Determine the [X, Y] coordinate at the center of the cell enclosing the given text.  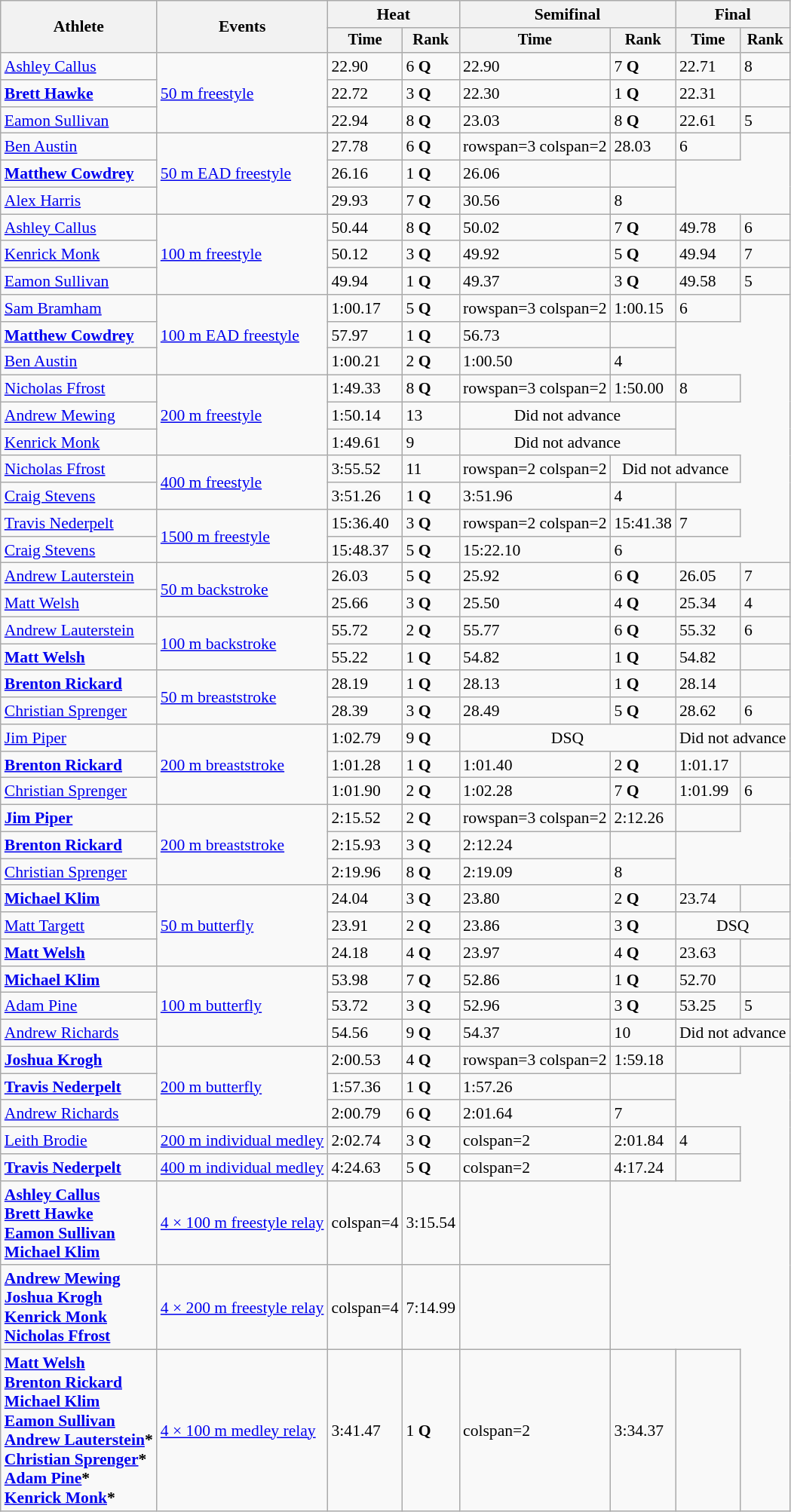
2:01.64 [535, 1114]
22.94 [365, 121]
57.97 [365, 335]
2:15.93 [365, 846]
1:01.90 [365, 791]
Andrew Mewing [78, 416]
100 m backstroke [243, 644]
Matt Targett [78, 926]
1:02.28 [535, 791]
1:49.33 [365, 389]
1:02.79 [365, 738]
24.18 [365, 953]
2:01.84 [643, 1140]
1:00.50 [535, 362]
1:01.99 [708, 791]
22.71 [708, 66]
56.73 [535, 335]
3:51.96 [535, 496]
9 [431, 442]
50.12 [365, 255]
54.37 [535, 1033]
4:17.24 [643, 1168]
29.93 [365, 201]
23.91 [365, 926]
23.63 [708, 953]
13 [431, 416]
4:24.63 [365, 1168]
25.34 [708, 604]
22.30 [535, 93]
55.77 [535, 631]
1:59.18 [643, 1061]
52.96 [535, 1006]
50 m EAD freestyle [243, 173]
53.98 [365, 980]
50 m backstroke [243, 589]
1:01.40 [535, 765]
Heat [394, 14]
Leith Brodie [78, 1140]
Alex Harris [78, 201]
2:02.74 [365, 1140]
2:19.96 [365, 872]
53.72 [365, 1006]
23.74 [708, 899]
4 × 100 m freestyle relay [243, 1223]
11 [431, 470]
2:12.26 [643, 819]
15:48.37 [365, 550]
26.16 [365, 174]
53.25 [708, 1006]
26.06 [535, 174]
50 m freestyle [243, 93]
1:50.14 [365, 416]
100 m EAD freestyle [243, 335]
22.31 [708, 93]
200 m freestyle [243, 416]
2:19.09 [535, 872]
28.13 [535, 684]
1:57.36 [365, 1087]
52.86 [535, 980]
Andrew MewingJoshua KroghKenrick MonkNicholas Ffrost [78, 1308]
2:12.24 [535, 846]
26.03 [365, 577]
3:51.26 [365, 496]
28.49 [535, 711]
Semifinal [567, 14]
28.03 [643, 147]
200 m individual medley [243, 1140]
1500 m freestyle [243, 537]
Matt WelshBrenton RickardMichael KlimEamon SullivanAndrew Lauterstein*Christian Sprenger*Adam Pine*Kenrick Monk* [78, 1431]
Sam Bramham [78, 308]
49.37 [535, 281]
1:01.28 [365, 765]
100 m freestyle [243, 255]
50.02 [535, 228]
3:34.37 [643, 1431]
1:01.17 [708, 765]
55.72 [365, 631]
50 m butterfly [243, 926]
15:22.10 [535, 550]
Ashley CallusBrett HawkeEamon SullivanMichael Klim [78, 1223]
1:00.21 [365, 362]
2:15.52 [365, 819]
30.56 [535, 201]
3:15.54 [431, 1223]
49.58 [708, 281]
25.66 [365, 604]
1:50.00 [643, 389]
2:00.79 [365, 1114]
22.61 [708, 121]
10 [643, 1033]
1:00.15 [643, 308]
1:49.61 [365, 442]
24.04 [365, 899]
Athlete [78, 27]
25.50 [535, 604]
49.78 [708, 228]
55.22 [365, 657]
3:55.52 [365, 470]
26.05 [708, 577]
15:41.38 [643, 523]
2:00.53 [365, 1061]
200 m butterfly [243, 1087]
50 m breaststroke [243, 698]
3:41.47 [365, 1431]
23.86 [535, 926]
Joshua Krogh [78, 1061]
Events [243, 27]
54.56 [365, 1033]
23.97 [535, 953]
28.19 [365, 684]
1:57.26 [535, 1087]
55.32 [708, 631]
49.92 [535, 255]
28.62 [708, 711]
Final [733, 14]
23.03 [535, 121]
52.70 [708, 980]
15:36.40 [365, 523]
28.14 [708, 684]
400 m freestyle [243, 482]
27.78 [365, 147]
50.44 [365, 228]
400 m individual medley [243, 1168]
23.80 [535, 899]
4 × 100 m medley relay [243, 1431]
28.39 [365, 711]
4 × 200 m freestyle relay [243, 1308]
7:14.99 [431, 1308]
100 m butterfly [243, 1007]
Brett Hawke [78, 93]
22.72 [365, 93]
1:00.17 [365, 308]
25.92 [535, 577]
Adam Pine [78, 1006]
